Extract the (x, y) coordinate from the center of the cell holding the provided text.  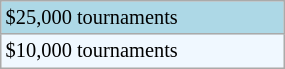
$10,000 tournaments (142, 51)
$25,000 tournaments (142, 17)
